Detect which cell encompasses the target text, then output its (x, y) center coordinate. 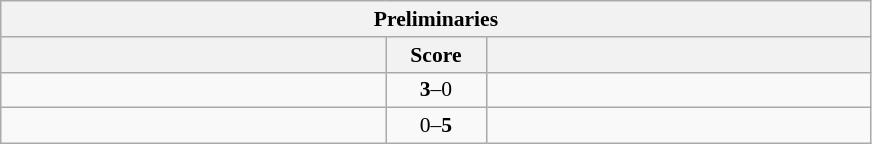
0–5 (436, 126)
Preliminaries (436, 19)
Score (436, 55)
3–0 (436, 90)
